Return the [X, Y] coordinate for the center point of the cell that contains the specified text.  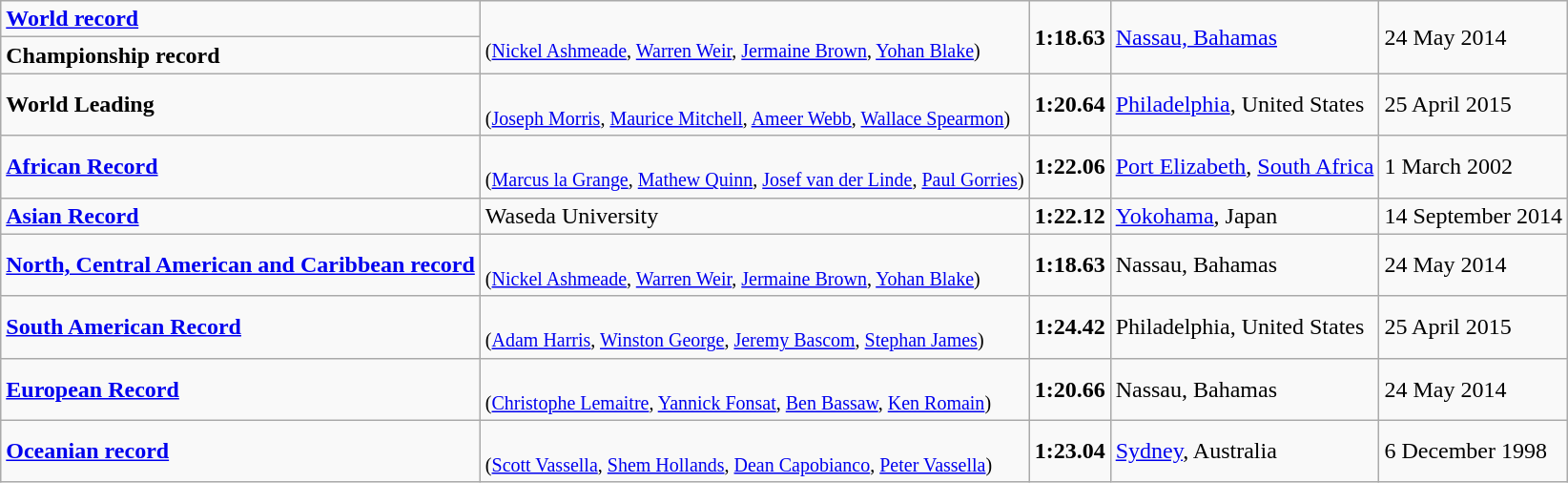
Championship record [240, 55]
World Leading [240, 105]
6 December 1998 [1474, 451]
World record [240, 19]
(Christophe Lemaitre, Yannick Fonsat, Ben Bassaw, Ken Romain) [754, 389]
European Record [240, 389]
South American Record [240, 326]
1 March 2002 [1474, 166]
North, Central American and Caribbean record [240, 265]
1:22.06 [1070, 166]
Port Elizabeth, South Africa [1245, 166]
(Marcus la Grange, Mathew Quinn, Josef van der Linde, Paul Gorries) [754, 166]
(Adam Harris, Winston George, Jeremy Bascom, Stephan James) [754, 326]
1:20.66 [1070, 389]
1:23.04 [1070, 451]
Sydney, Australia [1245, 451]
Asian Record [240, 216]
Yokohama, Japan [1245, 216]
African Record [240, 166]
1:22.12 [1070, 216]
14 September 2014 [1474, 216]
(Scott Vassella, Shem Hollands, Dean Capobianco, Peter Vassella) [754, 451]
1:20.64 [1070, 105]
1:24.42 [1070, 326]
Waseda University [754, 216]
(Joseph Morris, Maurice Mitchell, Ameer Webb, Wallace Spearmon) [754, 105]
Oceanian record [240, 451]
